From the cell containing the given text, extract its center point as [X, Y] coordinate. 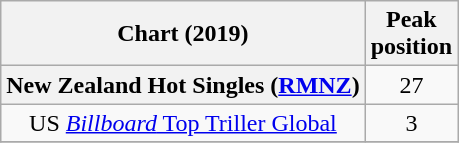
New Zealand Hot Singles (RMNZ) [183, 85]
3 [411, 123]
US Billboard Top Triller Global [183, 123]
Peakposition [411, 34]
27 [411, 85]
Chart (2019) [183, 34]
